From the cell containing the given text, extract its center point as (x, y) coordinate. 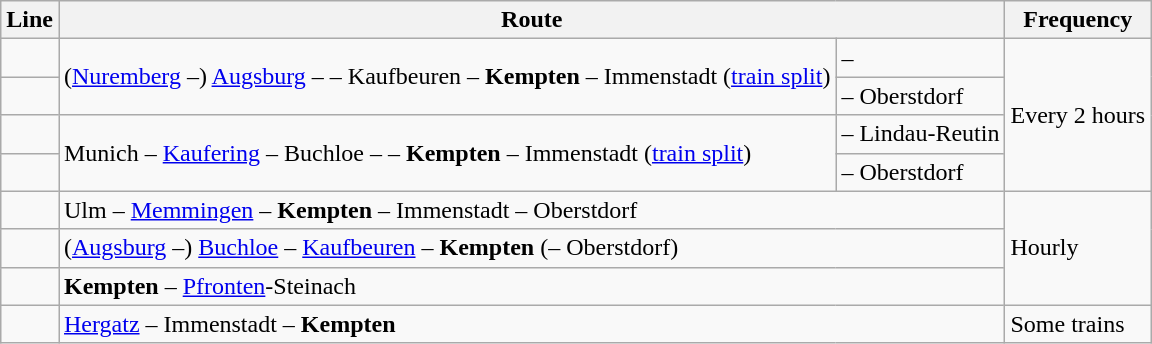
Some trains (1078, 324)
Hourly (1078, 248)
Line (30, 20)
(Augsburg –) Buchloe – Kaufbeuren – Kempten (– Oberstdorf) (531, 248)
(Nuremberg –) Augsburg – – Kaufbeuren – Kempten – Immenstadt (train split) (446, 77)
Kempten – Pfronten-Steinach (531, 286)
Every 2 hours (1078, 115)
Frequency (1078, 20)
– (920, 58)
– Lindau-Reutin (920, 134)
Ulm – Memmingen – Kempten – Immenstadt – Oberstdorf (531, 210)
Munich – Kaufering – Buchloe – – Kempten – Immenstadt (train split) (446, 153)
Hergatz – Immenstadt – Kempten (531, 324)
Route (531, 20)
